Determine the (X, Y) coordinate at the center of the cell enclosing the given text.  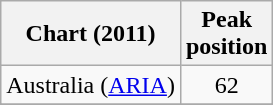
62 (226, 85)
Australia (ARIA) (91, 85)
Peakposition (226, 34)
Chart (2011) (91, 34)
